From the cell containing the given text, extract its center point as [x, y] coordinate. 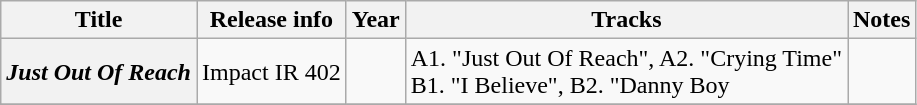
Tracks [626, 20]
Release info [271, 20]
Just Out Of Reach [99, 72]
Notes [882, 20]
Year [376, 20]
Title [99, 20]
Impact IR 402 [271, 72]
A1. "Just Out Of Reach", A2. "Crying Time"B1. "I Believe", B2. "Danny Boy [626, 72]
